Return [x, y] of the center of cell containing provided text 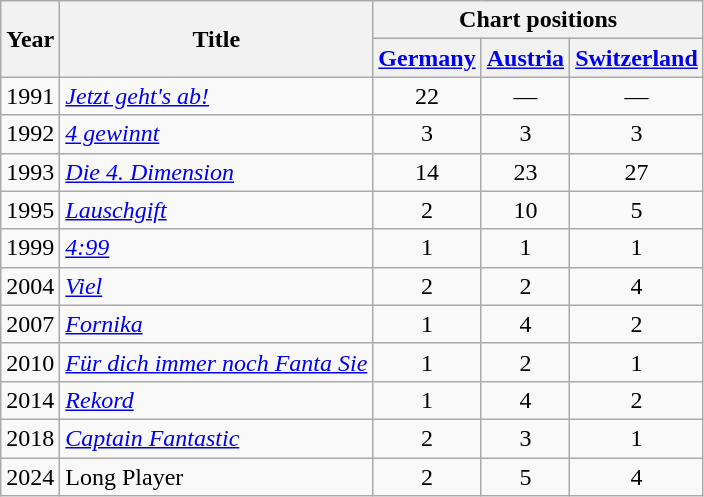
1993 [30, 172]
2010 [30, 362]
Switzerland [637, 58]
1995 [30, 210]
1991 [30, 96]
Die 4. Dimension [216, 172]
14 [427, 172]
2004 [30, 286]
Für dich immer noch Fanta Sie [216, 362]
2014 [30, 400]
2018 [30, 438]
Fornika [216, 324]
Captain Fantastic [216, 438]
Jetzt geht's ab! [216, 96]
22 [427, 96]
Austria [525, 58]
4:99 [216, 248]
Long Player [216, 477]
4 gewinnt [216, 134]
Viel [216, 286]
Year [30, 39]
1992 [30, 134]
Lauschgift [216, 210]
27 [637, 172]
10 [525, 210]
Germany [427, 58]
2024 [30, 477]
2007 [30, 324]
Chart positions [538, 20]
Rekord [216, 400]
23 [525, 172]
1999 [30, 248]
Title [216, 39]
